Extract the (X, Y) coordinate from the center of the cell holding the provided text.  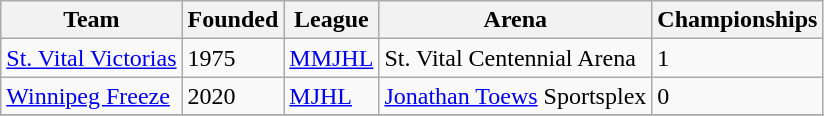
League (332, 20)
Jonathan Toews Sportsplex (516, 96)
Arena (516, 20)
0 (738, 96)
MMJHL (332, 58)
Founded (233, 20)
2020 (233, 96)
Winnipeg Freeze (92, 96)
St. Vital Victorias (92, 58)
1 (738, 58)
1975 (233, 58)
MJHL (332, 96)
Championships (738, 20)
Team (92, 20)
St. Vital Centennial Arena (516, 58)
